Locate the cell with the specified text and output its [X, Y] center coordinate. 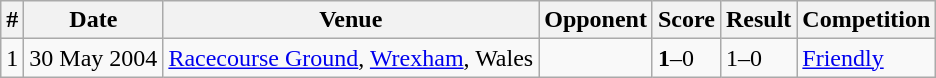
# [12, 20]
1 [12, 58]
Venue [351, 20]
30 May 2004 [94, 58]
Date [94, 20]
Result [758, 20]
Friendly [866, 58]
Racecourse Ground, Wrexham, Wales [351, 58]
Opponent [596, 20]
Score [686, 20]
Competition [866, 20]
